Extract the (x, y) coordinate from the center of the cell holding the provided text.  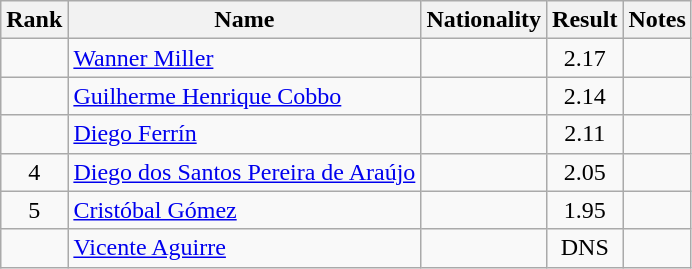
Vicente Aguirre (244, 248)
Nationality (484, 20)
2.17 (585, 58)
Rank (34, 20)
2.14 (585, 96)
2.05 (585, 172)
DNS (585, 248)
Diego Ferrín (244, 134)
Wanner Miller (244, 58)
4 (34, 172)
Result (585, 20)
Notes (657, 20)
5 (34, 210)
1.95 (585, 210)
Cristóbal Gómez (244, 210)
Guilherme Henrique Cobbo (244, 96)
2.11 (585, 134)
Name (244, 20)
Diego dos Santos Pereira de Araújo (244, 172)
